Pinpoint the cell where the given text exists, returning its (X, Y) midpoint coordinate. 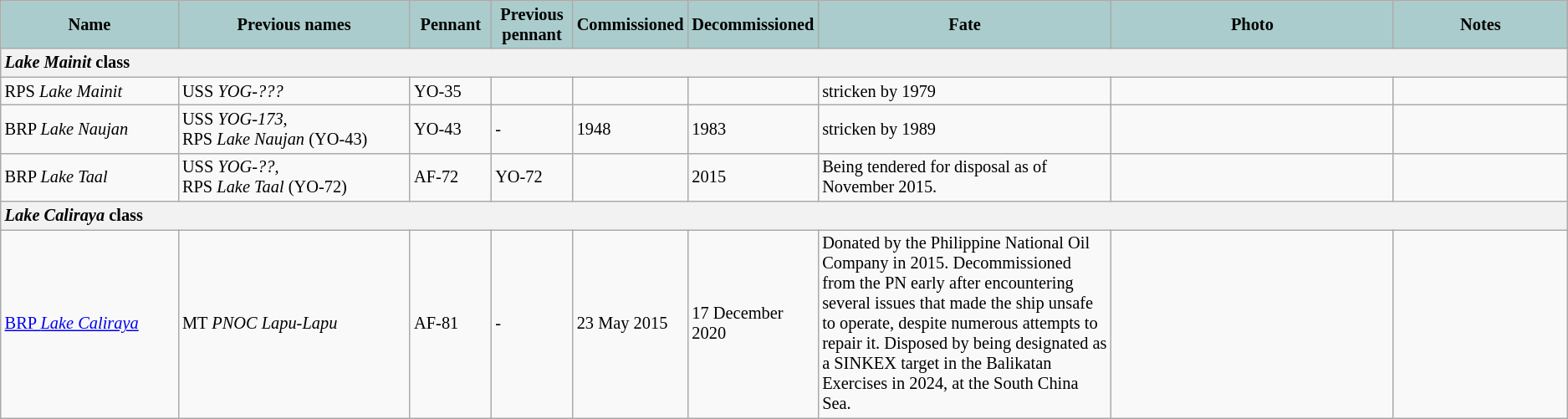
stricken by 1989 (964, 129)
Fate (964, 24)
Commissioned (631, 24)
23 May 2015 (631, 324)
YO-43 (450, 129)
1948 (631, 129)
Decommissioned (753, 24)
Lake Mainit class (784, 63)
Previous names (294, 24)
Pennant (450, 24)
AF-72 (450, 177)
Notes (1480, 24)
USS YOG-173,RPS Lake Naujan (YO-43) (294, 129)
YO-72 (532, 177)
USS YOG-??? (294, 91)
Previous pennant (532, 24)
YO-35 (450, 91)
BRP Lake Caliraya (89, 324)
2015 (753, 177)
Name (89, 24)
1983 (753, 129)
RPS Lake Mainit (89, 91)
MT PNOC Lapu-Lapu (294, 324)
BRP Lake Naujan (89, 129)
Lake Caliraya class (784, 216)
stricken by 1979 (964, 91)
AF-81 (450, 324)
USS YOG-??,RPS Lake Taal (YO-72) (294, 177)
BRP Lake Taal (89, 177)
17 December 2020 (753, 324)
Photo (1253, 24)
Being tendered for disposal as of November 2015. (964, 177)
